Extract the (x, y) coordinate from the center of the cell holding the provided text.  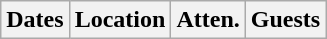
Atten. (208, 20)
Guests (285, 20)
Dates (35, 20)
Location (120, 20)
